Detect which cell encompasses the target text, then output its (X, Y) center coordinate. 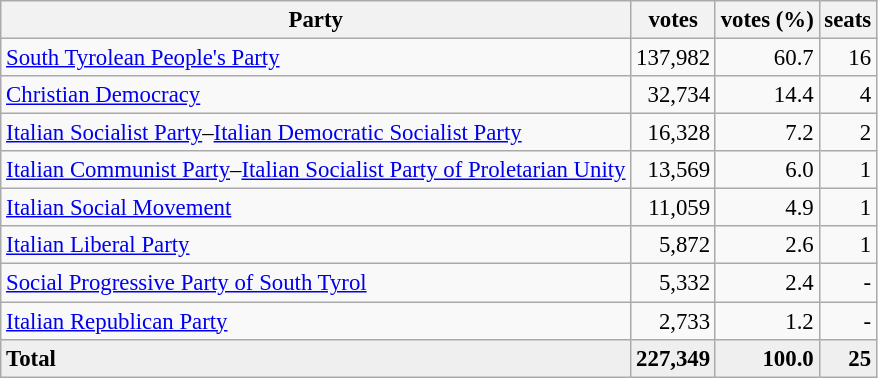
South Tyrolean People's Party (316, 58)
Italian Socialist Party–Italian Democratic Socialist Party (316, 133)
16,328 (674, 133)
5,872 (674, 245)
227,349 (674, 358)
2.4 (767, 283)
137,982 (674, 58)
100.0 (767, 358)
16 (848, 58)
11,059 (674, 208)
votes (674, 20)
Italian Communist Party–Italian Socialist Party of Proletarian Unity (316, 170)
2 (848, 133)
Social Progressive Party of South Tyrol (316, 283)
25 (848, 358)
1.2 (767, 321)
32,734 (674, 95)
2.6 (767, 245)
6.0 (767, 170)
60.7 (767, 58)
13,569 (674, 170)
7.2 (767, 133)
14.4 (767, 95)
seats (848, 20)
Party (316, 20)
2,733 (674, 321)
Total (316, 358)
5,332 (674, 283)
Italian Social Movement (316, 208)
Italian Republican Party (316, 321)
Italian Liberal Party (316, 245)
Christian Democracy (316, 95)
votes (%) (767, 20)
4.9 (767, 208)
4 (848, 95)
